From the cell containing the given text, extract its center point as [x, y] coordinate. 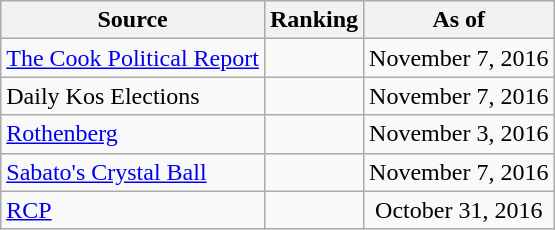
November 3, 2016 [459, 134]
Rothenberg [133, 134]
Source [133, 20]
RCP [133, 210]
Ranking [314, 20]
The Cook Political Report [133, 58]
October 31, 2016 [459, 210]
Daily Kos Elections [133, 96]
Sabato's Crystal Ball [133, 172]
As of [459, 20]
